Search for the cell housing the specified text and yield its [X, Y] center coordinate. 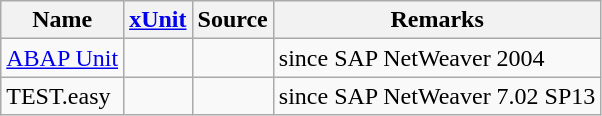
since SAP NetWeaver 2004 [437, 58]
Remarks [437, 20]
Source [232, 20]
ABAP Unit [62, 58]
since SAP NetWeaver 7.02 SP13 [437, 96]
Name [62, 20]
xUnit [158, 20]
TEST.easy [62, 96]
